Return (x, y) of the center of cell containing provided text 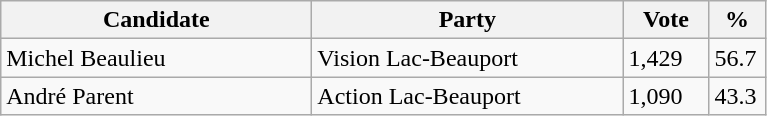
1,429 (666, 58)
Michel Beaulieu (156, 58)
Vision Lac-Beauport (468, 58)
43.3 (737, 96)
1,090 (666, 96)
56.7 (737, 58)
Party (468, 20)
André Parent (156, 96)
% (737, 20)
Vote (666, 20)
Action Lac-Beauport (468, 96)
Candidate (156, 20)
